Return [X, Y] of the center of cell containing provided text 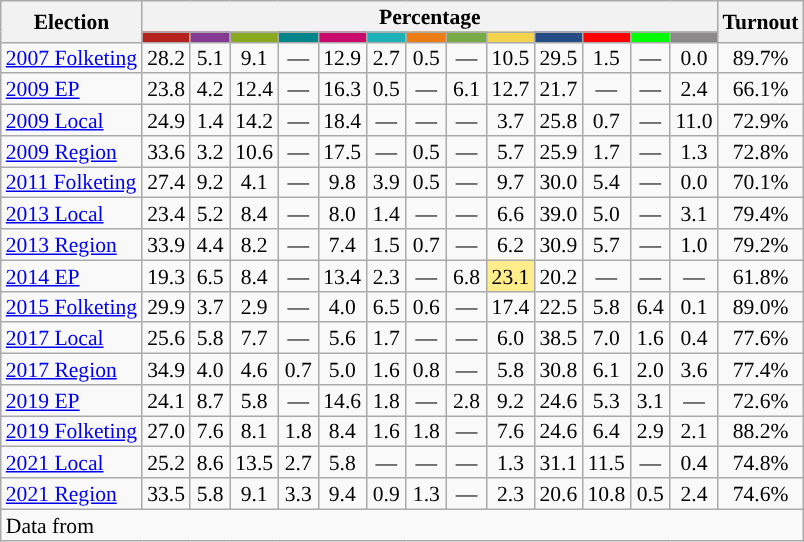
Data from [402, 524]
10.6 [254, 152]
89.7% [760, 58]
2017 Local [72, 338]
22.5 [558, 306]
2009 Region [72, 152]
6.8 [466, 276]
4.6 [254, 370]
6.6 [511, 214]
Turnout [760, 22]
2009 EP [72, 90]
8.6 [210, 462]
2011 Folketing [72, 182]
2.0 [650, 370]
0.8 [426, 370]
5.6 [342, 338]
72.9% [760, 120]
19.3 [166, 276]
7.0 [606, 338]
21.7 [558, 90]
24.1 [166, 400]
16.3 [342, 90]
25.2 [166, 462]
24.9 [166, 120]
66.1% [760, 90]
3.9 [386, 182]
2021 Local [72, 462]
89.0% [760, 306]
33.6 [166, 152]
33.9 [166, 244]
8.7 [210, 400]
88.2% [760, 432]
7.7 [254, 338]
13.5 [254, 462]
18.4 [342, 120]
79.4% [760, 214]
74.8% [760, 462]
27.4 [166, 182]
Percentage [430, 16]
8.2 [254, 244]
0.6 [426, 306]
3.6 [694, 370]
14.2 [254, 120]
31.1 [558, 462]
29.5 [558, 58]
61.8% [760, 276]
3.3 [298, 494]
2015 Folketing [72, 306]
30.0 [558, 182]
5.3 [606, 400]
4.4 [210, 244]
2019 Folketing [72, 432]
11.5 [606, 462]
2014 EP [72, 276]
17.5 [342, 152]
72.6% [760, 400]
30.9 [558, 244]
12.9 [342, 58]
3.2 [210, 152]
11.0 [694, 120]
2013 Region [72, 244]
6.2 [511, 244]
20.2 [558, 276]
1.0 [694, 244]
9.8 [342, 182]
9.7 [511, 182]
2.1 [694, 432]
10.8 [606, 494]
6.0 [511, 338]
39.0 [558, 214]
8.0 [342, 214]
2.8 [466, 400]
5.1 [210, 58]
28.2 [166, 58]
23.4 [166, 214]
4.1 [254, 182]
72.8% [760, 152]
34.9 [166, 370]
74.6% [760, 494]
9.4 [342, 494]
2007 Folketing [72, 58]
2009 Local [72, 120]
17.4 [511, 306]
25.6 [166, 338]
79.2% [760, 244]
29.9 [166, 306]
38.5 [558, 338]
0.1 [694, 306]
23.1 [511, 276]
5.4 [606, 182]
20.6 [558, 494]
2017 Region [72, 370]
12.4 [254, 90]
27.0 [166, 432]
10.5 [511, 58]
33.5 [166, 494]
25.8 [558, 120]
70.1% [760, 182]
77.6% [760, 338]
5.2 [210, 214]
2013 Local [72, 214]
77.4% [760, 370]
13.4 [342, 276]
7.4 [342, 244]
30.8 [558, 370]
12.7 [511, 90]
25.9 [558, 152]
23.8 [166, 90]
2021 Region [72, 494]
Election [72, 22]
4.2 [210, 90]
8.1 [254, 432]
2019 EP [72, 400]
0.9 [386, 494]
14.6 [342, 400]
